From the cell containing the given text, extract its center point as [X, Y] coordinate. 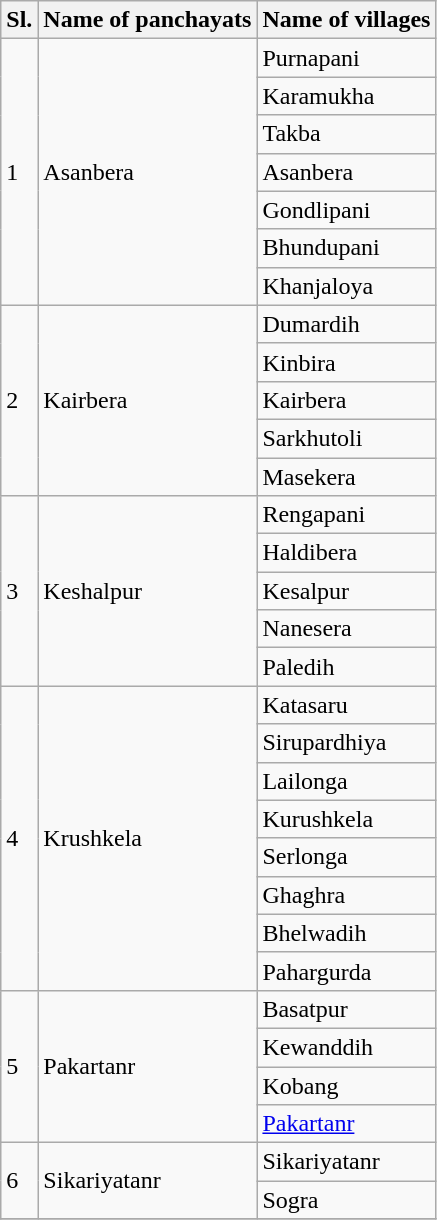
4 [20, 838]
Haldibera [346, 553]
Bhelwadih [346, 933]
Pahargurda [346, 971]
Rengapani [346, 515]
Kurushkela [346, 819]
Purnapani [346, 58]
Takba [346, 134]
3 [20, 591]
Kesalpur [346, 591]
Dumardih [346, 324]
2 [20, 400]
Nanesera [346, 629]
Lailonga [346, 781]
Keshalpur [148, 591]
Sl. [20, 20]
Paledih [346, 667]
Kobang [346, 1085]
Katasaru [346, 705]
Sarkhutoli [346, 438]
5 [20, 1066]
Krushkela [148, 838]
Sirupardhiya [346, 743]
Basatpur [346, 1009]
Karamukha [346, 96]
Kinbira [346, 362]
Serlonga [346, 857]
Gondlipani [346, 210]
1 [20, 172]
Bhundupani [346, 248]
6 [20, 1181]
Khanjaloya [346, 286]
Name of panchayats [148, 20]
Ghaghra [346, 895]
Sogra [346, 1200]
Kewanddih [346, 1047]
Masekera [346, 477]
Name of villages [346, 20]
